Find where the given text appears and provide that cell's center as (x, y) coordinate. 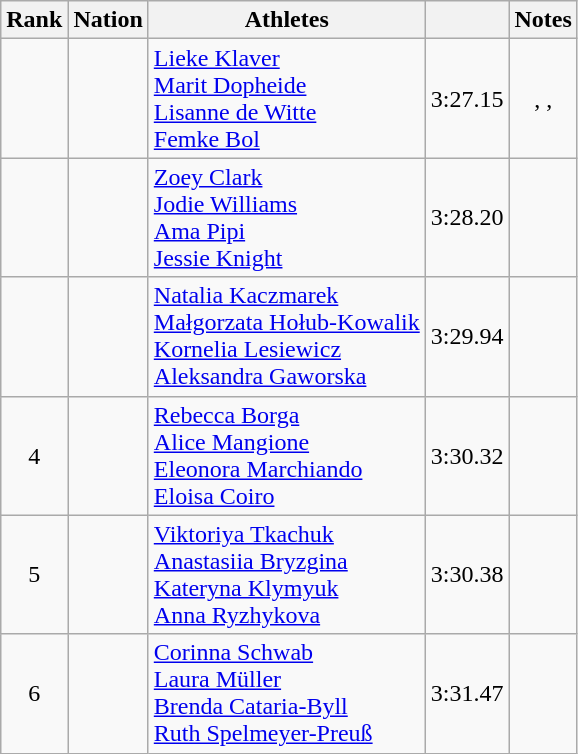
Nation (108, 20)
Rank (34, 20)
3:28.20 (467, 218)
3:30.38 (467, 574)
Notes (543, 20)
Rebecca BorgaAlice MangioneEleonora MarchiandoEloisa Coiro (286, 456)
3:30.32 (467, 456)
3:29.94 (467, 336)
Viktoriya TkachukAnastasiia BryzginaKateryna KlymyukAnna Ryzhykova (286, 574)
3:27.15 (467, 98)
5 (34, 574)
Athletes (286, 20)
, , (543, 98)
Lieke KlaverMarit DopheideLisanne de WitteFemke Bol (286, 98)
6 (34, 694)
Natalia KaczmarekMałgorzata Hołub-KowalikKornelia LesiewiczAleksandra Gaworska (286, 336)
Corinna SchwabLaura MüllerBrenda Cataria-ByllRuth Spelmeyer-Preuß (286, 694)
Zoey ClarkJodie WilliamsAma PipiJessie Knight (286, 218)
4 (34, 456)
3:31.47 (467, 694)
